Pinpoint the cell where the given text exists, returning its (x, y) midpoint coordinate. 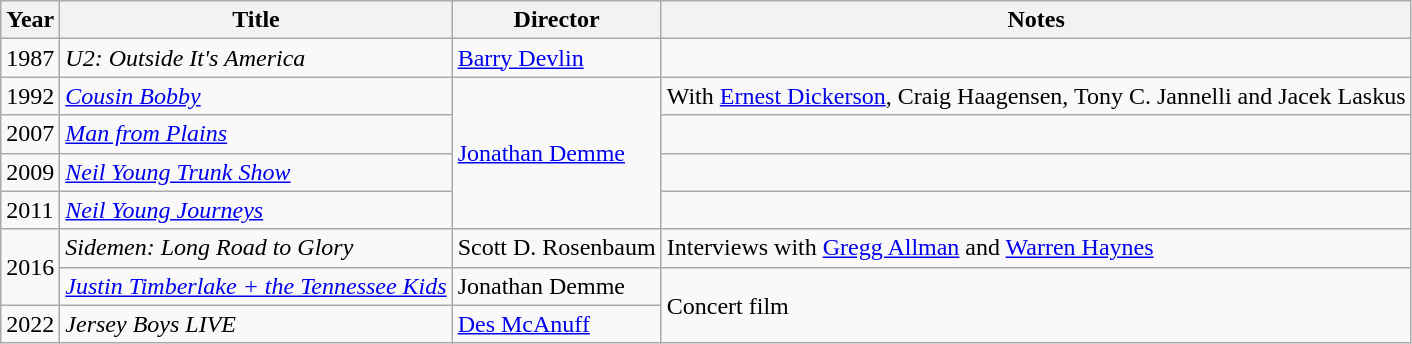
2016 (30, 267)
Sidemen: Long Road to Glory (256, 248)
Director (556, 20)
Jersey Boys LIVE (256, 324)
Title (256, 20)
Justin Timberlake + the Tennessee Kids (256, 286)
Cousin Bobby (256, 96)
Scott D. Rosenbaum (556, 248)
Year (30, 20)
2011 (30, 210)
2009 (30, 172)
Interviews with Gregg Allman and Warren Haynes (1036, 248)
1987 (30, 58)
Neil Young Journeys (256, 210)
Neil Young Trunk Show (256, 172)
With Ernest Dickerson, Craig Haagensen, Tony C. Jannelli and Jacek Laskus (1036, 96)
1992 (30, 96)
Des McAnuff (556, 324)
Barry Devlin (556, 58)
Man from Plains (256, 134)
Notes (1036, 20)
2022 (30, 324)
U2: Outside It's America (256, 58)
Concert film (1036, 305)
2007 (30, 134)
